Identify which cell holds the provided text, then report its (x, y) central coordinate. 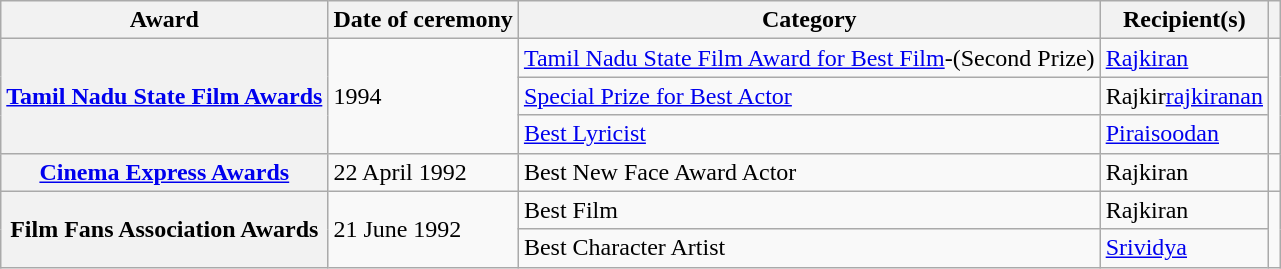
Best Lyricist (809, 134)
Srividya (1184, 248)
Tamil Nadu State Film Awards (164, 96)
Date of ceremony (424, 20)
Special Prize for Best Actor (809, 96)
Category (809, 20)
Award (164, 20)
Best New Face Award Actor (809, 172)
Cinema Express Awards (164, 172)
21 June 1992 (424, 229)
Rajkirrajkiranan (1184, 96)
22 April 1992 (424, 172)
Piraisoodan (1184, 134)
Film Fans Association Awards (164, 229)
Recipient(s) (1184, 20)
Best Film (809, 210)
Best Character Artist (809, 248)
Tamil Nadu State Film Award for Best Film-(Second Prize) (809, 58)
1994 (424, 96)
